For the text-containing cell, return its midpoint in (x, y) coordinate format. 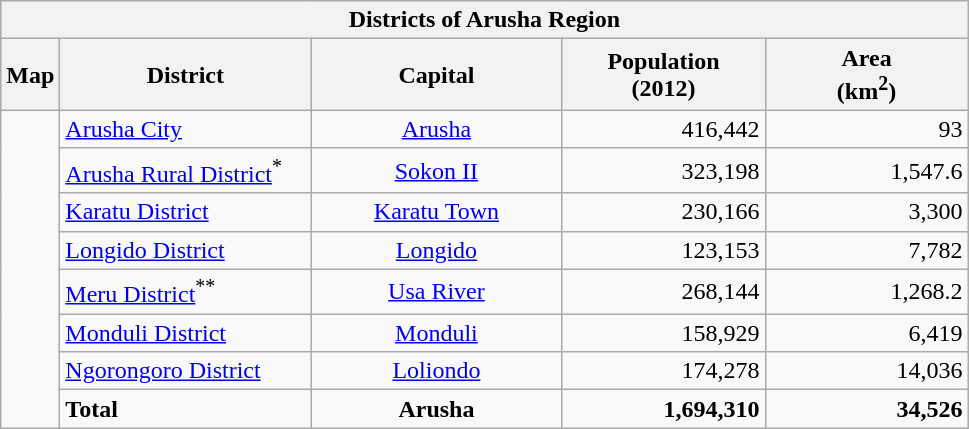
34,526 (866, 409)
Arusha City (186, 129)
416,442 (664, 129)
174,278 (664, 371)
Area(km2) (866, 75)
Meru District** (186, 292)
123,153 (664, 250)
158,929 (664, 333)
3,300 (866, 212)
Longido (436, 250)
1,268.2 (866, 292)
93 (866, 129)
Total (186, 409)
Population(2012) (664, 75)
Map (30, 75)
Loliondo (436, 371)
230,166 (664, 212)
Monduli (436, 333)
1,694,310 (664, 409)
Karatu Town (436, 212)
14,036 (866, 371)
323,198 (664, 170)
Monduli District (186, 333)
Ngorongoro District (186, 371)
1,547.6 (866, 170)
District (186, 75)
Capital (436, 75)
Usa River (436, 292)
Districts of Arusha Region (484, 20)
7,782 (866, 250)
6,419 (866, 333)
Karatu District (186, 212)
Longido District (186, 250)
268,144 (664, 292)
Sokon II (436, 170)
Arusha Rural District* (186, 170)
